Locate the cell with the specified text and output its (X, Y) center coordinate. 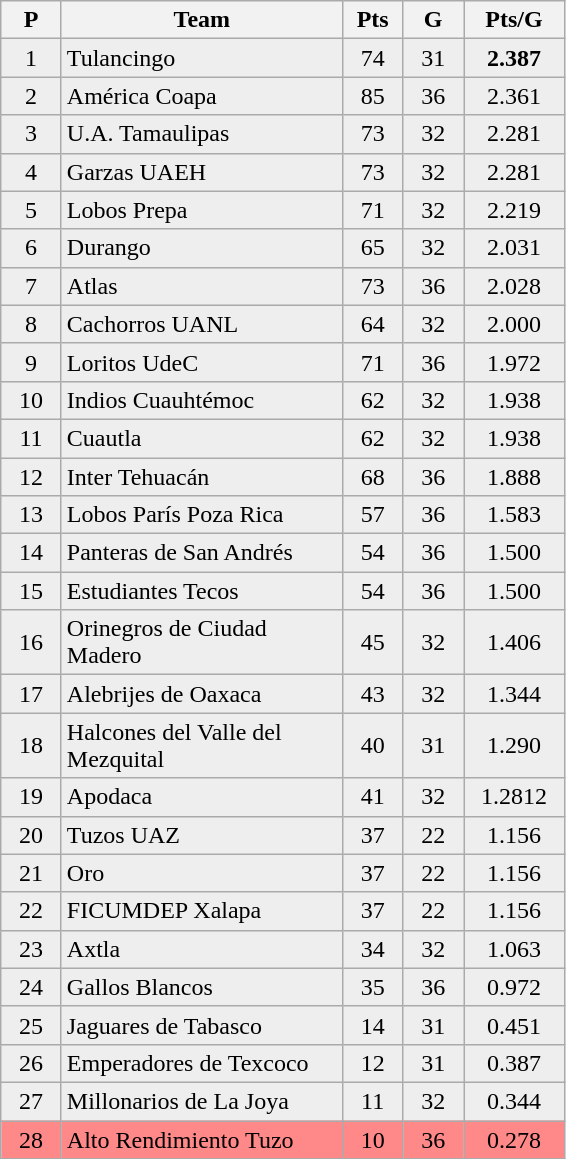
Team (202, 20)
0.451 (514, 1025)
25 (32, 1025)
Durango (202, 248)
Cuautla (202, 438)
1 (32, 58)
2 (32, 96)
Emperadores de Texcoco (202, 1063)
16 (32, 642)
Panteras de San Andrés (202, 553)
7 (32, 286)
Alebrijes de Oaxaca (202, 694)
0.344 (514, 1101)
Atlas (202, 286)
Oro (202, 873)
0.278 (514, 1139)
35 (372, 987)
Cachorros UANL (202, 324)
Jaguares de Tabasco (202, 1025)
Pts (372, 20)
2.361 (514, 96)
Inter Tehuacán (202, 477)
Estudiantes Tecos (202, 591)
4 (32, 172)
FICUMDEP Xalapa (202, 911)
68 (372, 477)
Halcones del Valle del Mezquital (202, 746)
2.000 (514, 324)
19 (32, 797)
G (434, 20)
18 (32, 746)
Alto Rendimiento Tuzo (202, 1139)
13 (32, 515)
2.031 (514, 248)
1.290 (514, 746)
20 (32, 835)
Millonarios de La Joya (202, 1101)
1.972 (514, 362)
6 (32, 248)
3 (32, 134)
23 (32, 949)
57 (372, 515)
América Coapa (202, 96)
0.972 (514, 987)
Loritos UdeC (202, 362)
17 (32, 694)
Axtla (202, 949)
9 (32, 362)
Tuzos UAZ (202, 835)
0.387 (514, 1063)
40 (372, 746)
Garzas UAEH (202, 172)
Apodaca (202, 797)
28 (32, 1139)
74 (372, 58)
Lobos París Poza Rica (202, 515)
1.344 (514, 694)
45 (372, 642)
2.028 (514, 286)
P (32, 20)
Tulancingo (202, 58)
8 (32, 324)
27 (32, 1101)
Gallos Blancos (202, 987)
26 (32, 1063)
Indios Cuauhtémoc (202, 400)
5 (32, 210)
2.219 (514, 210)
43 (372, 694)
24 (32, 987)
1.2812 (514, 797)
1.406 (514, 642)
41 (372, 797)
1.888 (514, 477)
64 (372, 324)
Lobos Prepa (202, 210)
85 (372, 96)
U.A. Tamaulipas (202, 134)
65 (372, 248)
2.387 (514, 58)
1.063 (514, 949)
34 (372, 949)
21 (32, 873)
Pts/G (514, 20)
Orinegros de Ciudad Madero (202, 642)
15 (32, 591)
1.583 (514, 515)
